Identify which cell holds the provided text, then report its [x, y] central coordinate. 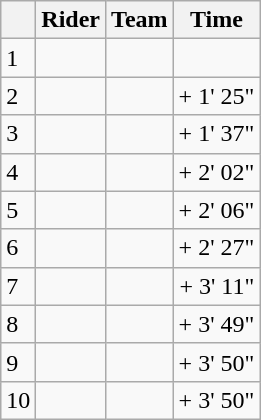
+ 3' 11" [216, 286]
10 [18, 400]
+ 3' 49" [216, 324]
Rider [71, 20]
Time [216, 20]
6 [18, 248]
9 [18, 362]
1 [18, 58]
+ 2' 06" [216, 210]
3 [18, 134]
+ 2' 27" [216, 248]
+ 2' 02" [216, 172]
4 [18, 172]
+ 1' 37" [216, 134]
Team [140, 20]
8 [18, 324]
7 [18, 286]
5 [18, 210]
+ 1' 25" [216, 96]
2 [18, 96]
